Detect which cell encompasses the target text, then output its (x, y) center coordinate. 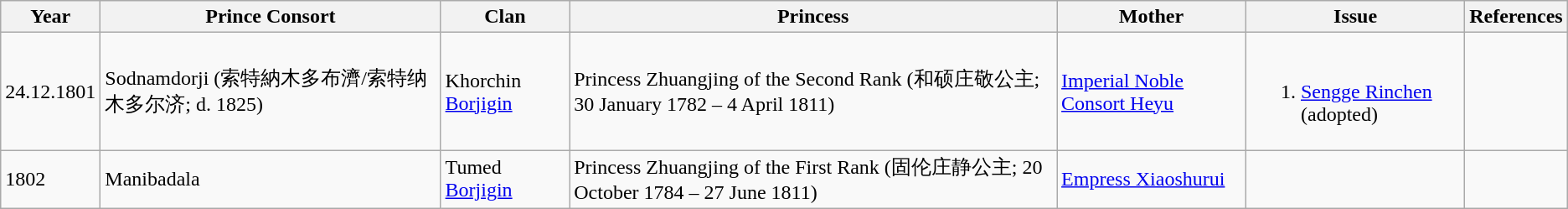
Tumed Borjigin (505, 180)
Imperial Noble Consort Heyu (1152, 91)
Princess Zhuangjing of the First Rank (固伦庄静公主; 20 October 1784 – 27 June 1811) (813, 180)
References (1516, 17)
Sodnamdorji (索特納木多布濟/索特纳木多尔济; d. 1825) (271, 91)
Year (50, 17)
Sengge Rinchen (adopted) (1355, 91)
Princess Zhuangjing of the Second Rank (和硕庄敬公主; 30 January 1782 – 4 April 1811) (813, 91)
Manibadala (271, 180)
Empress Xiaoshurui (1152, 180)
24.12.1801 (50, 91)
Clan (505, 17)
Prince Consort (271, 17)
Khorchin Borjigin (505, 91)
Princess (813, 17)
1802 (50, 180)
Issue (1355, 17)
Mother (1152, 17)
